Return the (x, y) coordinate for the center point of the cell that contains the specified text.  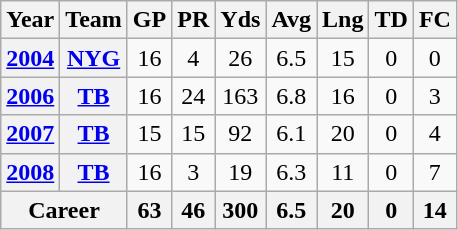
7 (434, 172)
6.1 (292, 134)
2004 (30, 58)
FC (434, 20)
2006 (30, 96)
6.8 (292, 96)
Career (64, 210)
Avg (292, 20)
GP (149, 20)
300 (240, 210)
46 (194, 210)
2008 (30, 172)
NYG (94, 58)
26 (240, 58)
63 (149, 210)
Yds (240, 20)
Team (94, 20)
6.3 (292, 172)
24 (194, 96)
2007 (30, 134)
92 (240, 134)
PR (194, 20)
163 (240, 96)
14 (434, 210)
Lng (342, 20)
11 (342, 172)
TD (391, 20)
Year (30, 20)
19 (240, 172)
